Locate the cell with the specified text and output its [x, y] center coordinate. 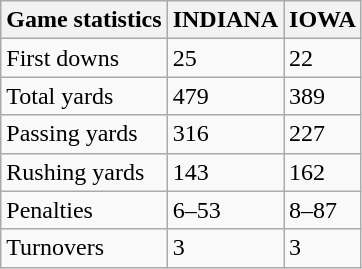
389 [323, 96]
479 [225, 96]
Rushing yards [84, 172]
Passing yards [84, 134]
Penalties [84, 210]
IOWA [323, 20]
22 [323, 58]
Total yards [84, 96]
Turnovers [84, 248]
162 [323, 172]
6–53 [225, 210]
143 [225, 172]
Game statistics [84, 20]
25 [225, 58]
INDIANA [225, 20]
227 [323, 134]
8–87 [323, 210]
316 [225, 134]
First downs [84, 58]
